Pinpoint the cell where the given text exists, returning its (X, Y) midpoint coordinate. 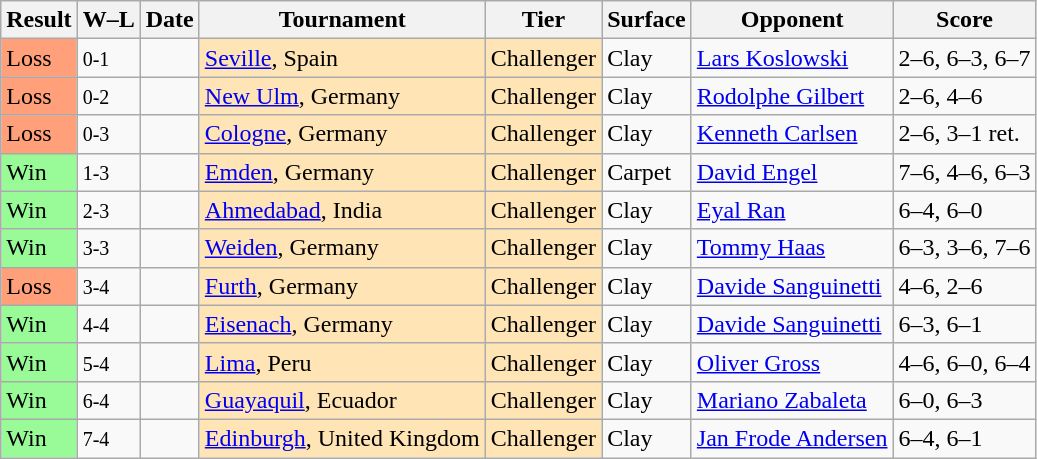
6-4 (108, 400)
Guayaquil, Ecuador (342, 400)
0-1 (108, 58)
6–3, 6–1 (964, 324)
Carpet (647, 172)
David Engel (792, 172)
Tommy Haas (792, 248)
0-2 (108, 96)
3-4 (108, 286)
4–6, 6–0, 6–4 (964, 362)
New Ulm, Germany (342, 96)
W–L (108, 20)
Emden, Germany (342, 172)
Seville, Spain (342, 58)
0-3 (108, 134)
Jan Frode Andersen (792, 438)
Edinburgh, United Kingdom (342, 438)
Lima, Peru (342, 362)
7–6, 4–6, 6–3 (964, 172)
6–4, 6–0 (964, 210)
Opponent (792, 20)
Eisenach, Germany (342, 324)
4-4 (108, 324)
6–4, 6–1 (964, 438)
5-4 (108, 362)
2–6, 6–3, 6–7 (964, 58)
2-3 (108, 210)
Tier (543, 20)
Eyal Ran (792, 210)
Weiden, Germany (342, 248)
2–6, 3–1 ret. (964, 134)
Rodolphe Gilbert (792, 96)
6–3, 3–6, 7–6 (964, 248)
6–0, 6–3 (964, 400)
3-3 (108, 248)
Lars Koslowski (792, 58)
Result (39, 20)
7-4 (108, 438)
Tournament (342, 20)
4–6, 2–6 (964, 286)
Furth, Germany (342, 286)
Cologne, Germany (342, 134)
1-3 (108, 172)
Mariano Zabaleta (792, 400)
Ahmedabad, India (342, 210)
Date (170, 20)
Kenneth Carlsen (792, 134)
2–6, 4–6 (964, 96)
Score (964, 20)
Oliver Gross (792, 362)
Surface (647, 20)
